Determine the [x, y] coordinate at the center of the cell enclosing the given text.  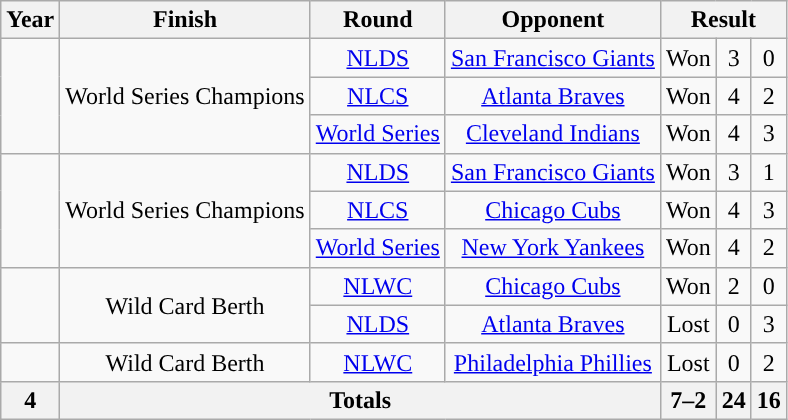
Finish [185, 20]
Round [378, 20]
Opponent [552, 20]
Totals [360, 400]
New York Yankees [552, 248]
Year [30, 20]
1 [768, 172]
Cleveland Indians [552, 134]
Philadelphia Phillies [552, 362]
7–2 [688, 400]
16 [768, 400]
24 [734, 400]
Result [723, 20]
